Identify which cell holds the provided text, then report its (x, y) central coordinate. 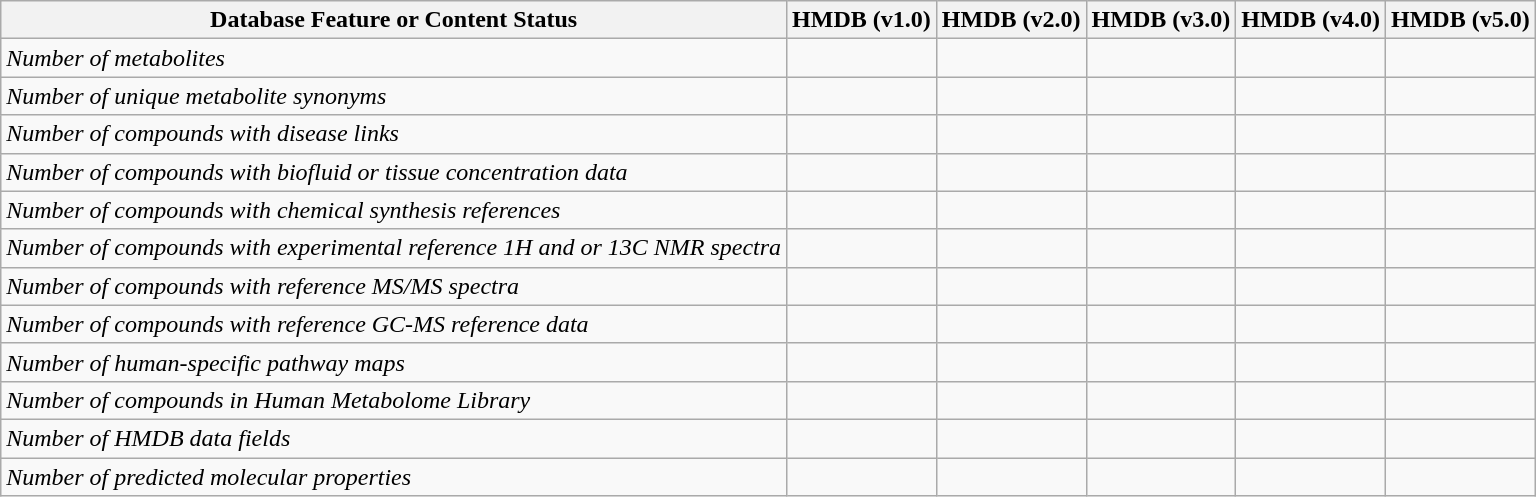
HMDB (v2.0) (1011, 20)
Number of compounds with chemical synthesis references (394, 210)
Number of compounds with reference MS/MS spectra (394, 286)
Number of compounds with reference GC-MS reference data (394, 324)
Number of unique metabolite synonyms (394, 96)
Number of compounds with biofluid or tissue concentration data (394, 172)
Database Feature or Content Status (394, 20)
HMDB (v3.0) (1161, 20)
Number of metabolites (394, 58)
Number of HMDB data fields (394, 438)
HMDB (v5.0) (1460, 20)
HMDB (v1.0) (862, 20)
Number of human-specific pathway maps (394, 362)
Number of compounds with disease links (394, 134)
Number of compounds with experimental reference 1H and or 13C NMR spectra (394, 248)
Number of predicted molecular properties (394, 477)
HMDB (v4.0) (1311, 20)
Number of compounds in Human Metabolome Library (394, 400)
